Identify which cell holds the provided text, then report its [X, Y] central coordinate. 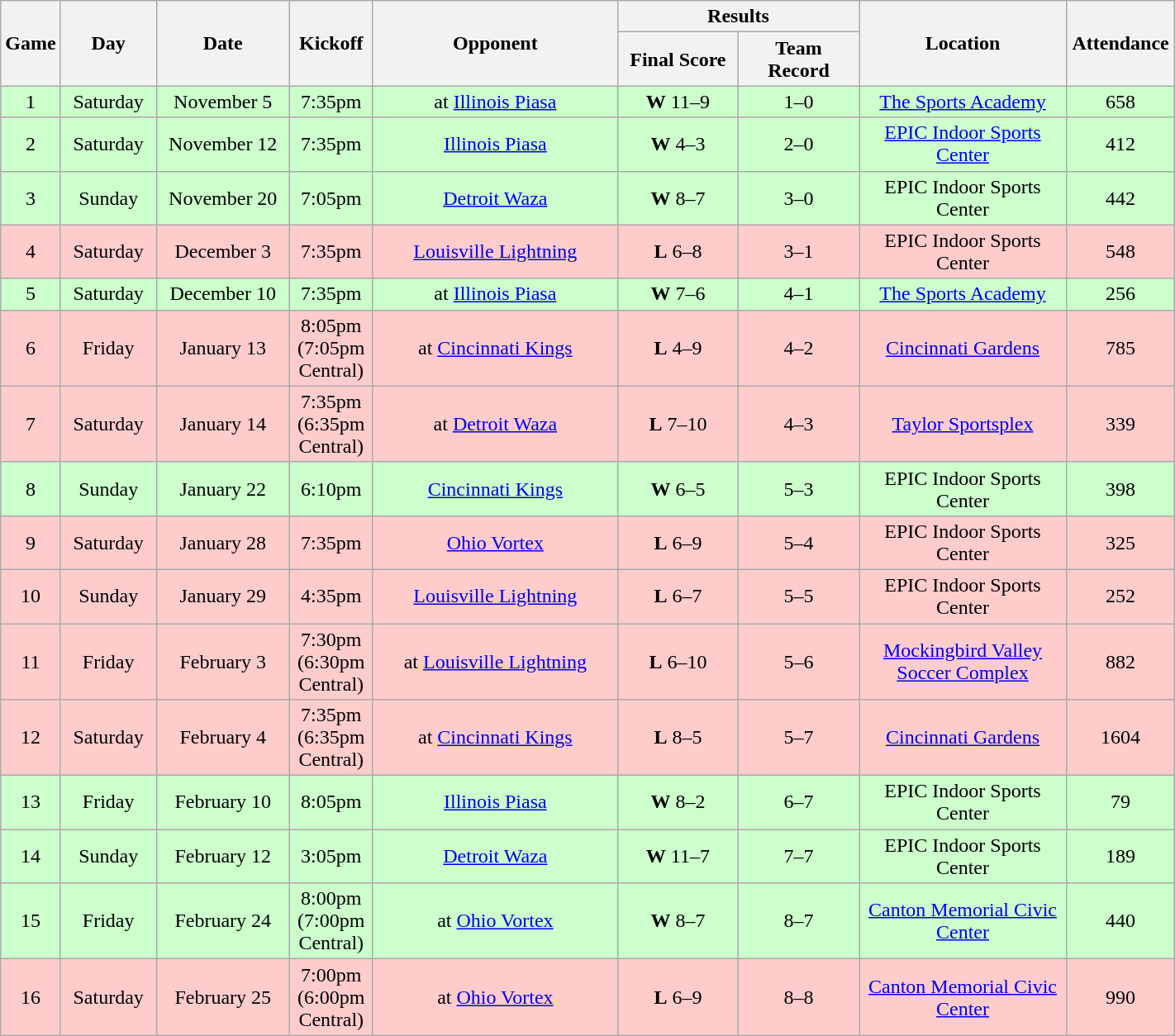
3–0 [798, 198]
13 [31, 803]
412 [1120, 144]
L 4–9 [678, 348]
16 [31, 997]
4–3 [798, 424]
December 10 [223, 294]
325 [1120, 542]
79 [1120, 803]
11 [31, 661]
November 12 [223, 144]
12 [31, 738]
658 [1120, 102]
548 [1120, 251]
7:00pm(6:00pm Central) [331, 997]
3:05pm [331, 856]
785 [1120, 348]
November 5 [223, 102]
Attendance [1120, 43]
February 3 [223, 661]
Opponent [495, 43]
7–7 [798, 856]
November 20 [223, 198]
3 [31, 198]
L 8–5 [678, 738]
2 [31, 144]
W 8–2 [678, 803]
Game [31, 43]
3–1 [798, 251]
1 [31, 102]
8–8 [798, 997]
4–1 [798, 294]
January 29 [223, 596]
6–7 [798, 803]
L 6–10 [678, 661]
January 28 [223, 542]
Mockingbird Valley Soccer Complex [963, 661]
L 6–7 [678, 596]
8 [31, 489]
5 [31, 294]
9 [31, 542]
February 10 [223, 803]
Team Record [798, 59]
L 6–8 [678, 251]
December 3 [223, 251]
5–4 [798, 542]
8:05pm [331, 803]
1604 [1120, 738]
1–0 [798, 102]
398 [1120, 489]
February 25 [223, 997]
7:05pm [331, 198]
W 7–6 [678, 294]
February 12 [223, 856]
at Detroit Waza [495, 424]
189 [1120, 856]
January 13 [223, 348]
256 [1120, 294]
Date [223, 43]
10 [31, 596]
2–0 [798, 144]
5–3 [798, 489]
6 [31, 348]
4 [31, 251]
February 4 [223, 738]
February 24 [223, 921]
15 [31, 921]
January 14 [223, 424]
442 [1120, 198]
8:05pm(7:05pm Central) [331, 348]
Results [738, 17]
Kickoff [331, 43]
W 6–5 [678, 489]
7:30pm(6:30pm Central) [331, 661]
252 [1120, 596]
W 4–3 [678, 144]
Final Score [678, 59]
7 [31, 424]
6:10pm [331, 489]
8:00pm(7:00pm Central) [331, 921]
L 7–10 [678, 424]
Cincinnati Kings [495, 489]
Taylor Sportsplex [963, 424]
5–5 [798, 596]
Ohio Vortex [495, 542]
January 22 [223, 489]
5–6 [798, 661]
14 [31, 856]
Day [108, 43]
Location [963, 43]
4–2 [798, 348]
882 [1120, 661]
5–7 [798, 738]
339 [1120, 424]
4:35pm [331, 596]
990 [1120, 997]
8–7 [798, 921]
440 [1120, 921]
W 11–9 [678, 102]
at Louisville Lightning [495, 661]
W 11–7 [678, 856]
